Search for the cell housing the specified text and yield its (X, Y) center coordinate. 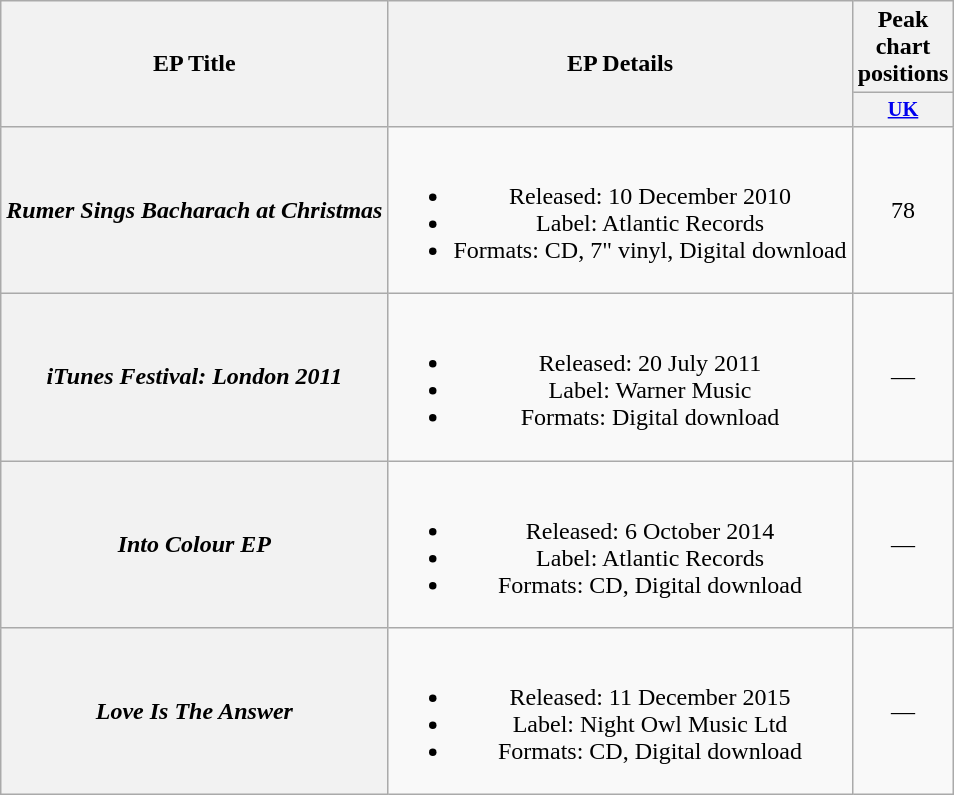
EP Title (194, 64)
Released: 10 December 2010Label: Atlantic RecordsFormats: CD, 7" vinyl, Digital download (620, 210)
UK (903, 110)
Released: 6 October 2014Label: Atlantic RecordsFormats: CD, Digital download (620, 544)
iTunes Festival: London 2011 (194, 378)
Into Colour EP (194, 544)
Love Is The Answer (194, 712)
78 (903, 210)
EP Details (620, 64)
Released: 11 December 2015Label: Night Owl Music LtdFormats: CD, Digital download (620, 712)
Peak chart positions (903, 47)
Rumer Sings Bacharach at Christmas (194, 210)
Released: 20 July 2011Label: Warner MusicFormats: Digital download (620, 378)
